Pinpoint the cell where the given text exists, returning its (X, Y) midpoint coordinate. 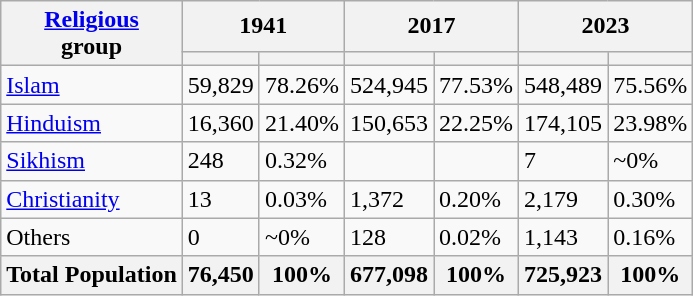
75.56% (650, 85)
59,829 (220, 85)
1,143 (564, 237)
1941 (263, 26)
76,450 (220, 275)
Christianity (92, 199)
524,945 (388, 85)
1,372 (388, 199)
2023 (606, 26)
0 (220, 237)
77.53% (476, 85)
Religiousgroup (92, 34)
725,923 (564, 275)
0.20% (476, 199)
548,489 (564, 85)
0.03% (302, 199)
248 (220, 161)
Total Population (92, 275)
2017 (431, 26)
23.98% (650, 123)
Hinduism (92, 123)
Sikhism (92, 161)
Islam (92, 85)
13 (220, 199)
21.40% (302, 123)
16,360 (220, 123)
150,653 (388, 123)
22.25% (476, 123)
128 (388, 237)
7 (564, 161)
0.02% (476, 237)
0.16% (650, 237)
677,098 (388, 275)
Others (92, 237)
174,105 (564, 123)
0.32% (302, 161)
78.26% (302, 85)
2,179 (564, 199)
0.30% (650, 199)
